Scan for the cell matching the given text and deliver its (x, y) coordinate at center. 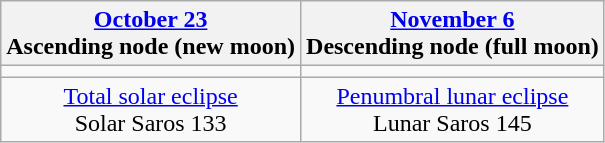
Penumbral lunar eclipseLunar Saros 145 (453, 110)
November 6Descending node (full moon) (453, 34)
October 23Ascending node (new moon) (151, 34)
Total solar eclipseSolar Saros 133 (151, 110)
